Locate the cell with the specified text and output its (X, Y) center coordinate. 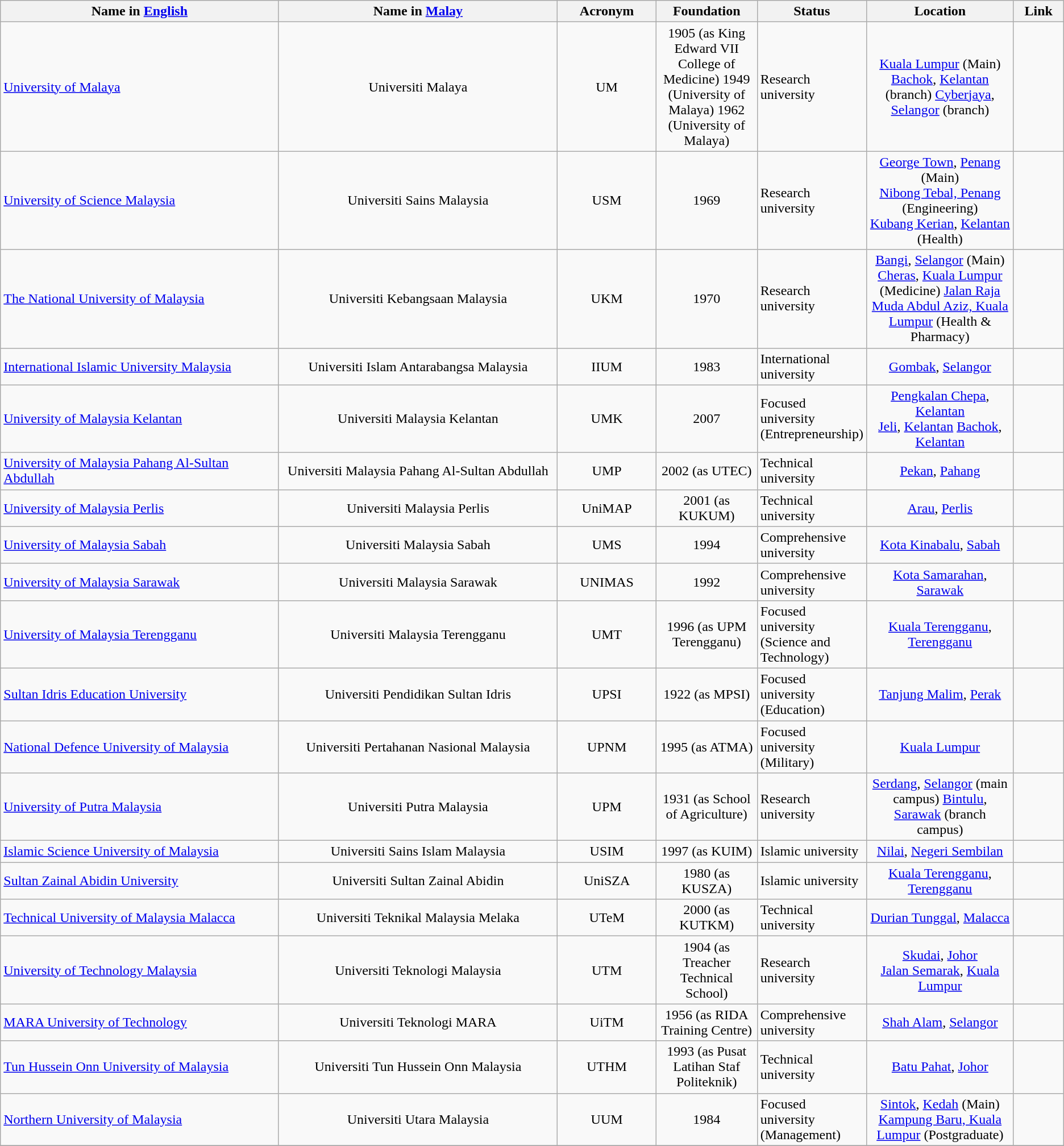
Universiti Teknologi Malaysia (418, 970)
Gombak, Selangor (940, 366)
1956 (as RIDA Training Centre) (706, 1022)
UTM (607, 970)
Pengkalan Chepa, KelantanJeli, Kelantan Bachok, Kelantan (940, 418)
Universiti Teknikal Malaysia Melaka (418, 917)
University of Malaysia Sarawak (140, 582)
Focused university (Science and Technology) (812, 634)
National Defence University of Malaysia (140, 747)
1922 (as MPSI) (706, 694)
University of Malaya (140, 86)
Universiti Sains Islam Malaysia (418, 852)
University of Malaysia Pahang Al-Sultan Abdullah (140, 471)
Universiti Islam Antarabangsa Malaysia (418, 366)
UMT (607, 634)
Islamic Science University of Malaysia (140, 852)
UiTM (607, 1022)
Universiti Utara Malaysia (418, 1119)
UniSZA (607, 881)
International university (812, 366)
Bangi, Selangor (Main) Cheras, Kuala Lumpur (Medicine) Jalan Raja Muda Abdul Aziz, Kuala Lumpur (Health & Pharmacy) (940, 299)
Link (1038, 11)
University of Putra Malaysia (140, 807)
Focused university (Military) (812, 747)
Location (940, 11)
University of Science Malaysia (140, 200)
USM (607, 200)
UKM (607, 299)
University of Malaysia Perlis (140, 508)
Nilai, Negeri Sembilan (940, 852)
Universiti Teknologi MARA (418, 1022)
1992 (706, 582)
Universiti Sultan Zainal Abidin (418, 881)
Universiti Pertahanan Nasional Malaysia (418, 747)
UM (607, 86)
1984 (706, 1119)
IIUM (607, 366)
1969 (706, 200)
University of Malaysia Sabah (140, 545)
Status (812, 11)
UMS (607, 545)
Universiti Tun Hussein Onn Malaysia (418, 1067)
1983 (706, 366)
University of Malaysia Kelantan (140, 418)
1995 (as ATMA) (706, 747)
Northern University of Malaysia (140, 1119)
Universiti Malaysia Kelantan (418, 418)
Focused university (Entrepreneurship) (812, 418)
1997 (as KUIM) (706, 852)
Kuala Lumpur (Main)Bachok, Kelantan (branch) Cyberjaya, Selangor (branch) (940, 86)
Tanjung Malim, Perak (940, 694)
Universiti Malaysia Sarawak (418, 582)
UMP (607, 471)
Name in Malay (418, 11)
Technical University of Malaysia Malacca (140, 917)
Kota Kinabalu, Sabah (940, 545)
Skudai, JohorJalan Semarak, Kuala Lumpur (940, 970)
1980 (as KUSZA) (706, 881)
USIM (607, 852)
UPM (607, 807)
Focused university (Education) (812, 694)
Acronym (607, 11)
Name in English (140, 11)
Kota Samarahan, Sarawak (940, 582)
1905 (as King Edward VII College of Medicine) 1949 (University of Malaya) 1962 (University of Malaya) (706, 86)
UPNM (607, 747)
UniMAP (607, 508)
Universiti Malaysia Sabah (418, 545)
Shah Alam, Selangor (940, 1022)
UMK (607, 418)
Pekan, Pahang (940, 471)
Focused university (Management) (812, 1119)
UNIMAS (607, 582)
Universiti Sains Malaysia (418, 200)
Arau, Perlis (940, 508)
Universiti Malaya (418, 86)
The National University of Malaysia (140, 299)
Universiti Malaysia Perlis (418, 508)
MARA University of Technology (140, 1022)
2001 (as KUKUM) (706, 508)
University of Technology Malaysia (140, 970)
2002 (as UTEC) (706, 471)
1970 (706, 299)
UTHM (607, 1067)
Universiti Putra Malaysia (418, 807)
Serdang, Selangor (main campus) Bintulu, Sarawak (branch campus) (940, 807)
Batu Pahat, Johor (940, 1067)
Universiti Pendidikan Sultan Idris (418, 694)
Universiti Malaysia Pahang Al-Sultan Abdullah (418, 471)
Durian Tunggal, Malacca (940, 917)
Kuala Lumpur (940, 747)
University of Malaysia Terengganu (140, 634)
1996 (as UPM Terengganu) (706, 634)
Sultan Zainal Abidin University (140, 881)
International Islamic University Malaysia (140, 366)
Universiti Malaysia Terengganu (418, 634)
2007 (706, 418)
1904 (as Treacher Technical School) (706, 970)
George Town, Penang (Main)Nibong Tebal, Penang (Engineering)Kubang Kerian, Kelantan (Health) (940, 200)
Sintok, Kedah (Main)Kampung Baru, Kuala Lumpur (Postgraduate) (940, 1119)
UUM (607, 1119)
Universiti Kebangsaan Malaysia (418, 299)
1931 (as School of Agriculture) (706, 807)
1994 (706, 545)
Tun Hussein Onn University of Malaysia (140, 1067)
UTeM (607, 917)
Foundation (706, 11)
UPSI (607, 694)
Sultan Idris Education University (140, 694)
1993 (as Pusat Latihan Staf Politeknik) (706, 1067)
2000 (as KUTKM) (706, 917)
